Determine the [x, y] coordinate at the center of the cell enclosing the given text.  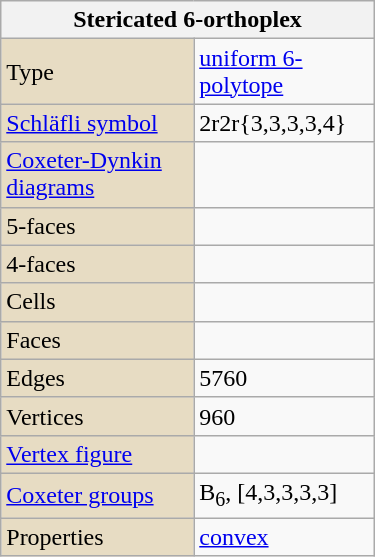
Edges [98, 378]
Vertex figure [98, 454]
4-faces [98, 264]
Stericated 6-orthoplex [188, 20]
Cells [98, 302]
Properties [98, 537]
Faces [98, 340]
5760 [284, 378]
960 [284, 416]
Vertices [98, 416]
convex [284, 537]
Type [98, 72]
B6, [4,3,3,3,3] [284, 495]
Coxeter-Dynkin diagrams [98, 174]
Coxeter groups [98, 495]
2r2r{3,3,3,3,4} [284, 123]
5-faces [98, 226]
Schläfli symbol [98, 123]
uniform 6-polytope [284, 72]
